Detect which cell encompasses the target text, then output its (x, y) center coordinate. 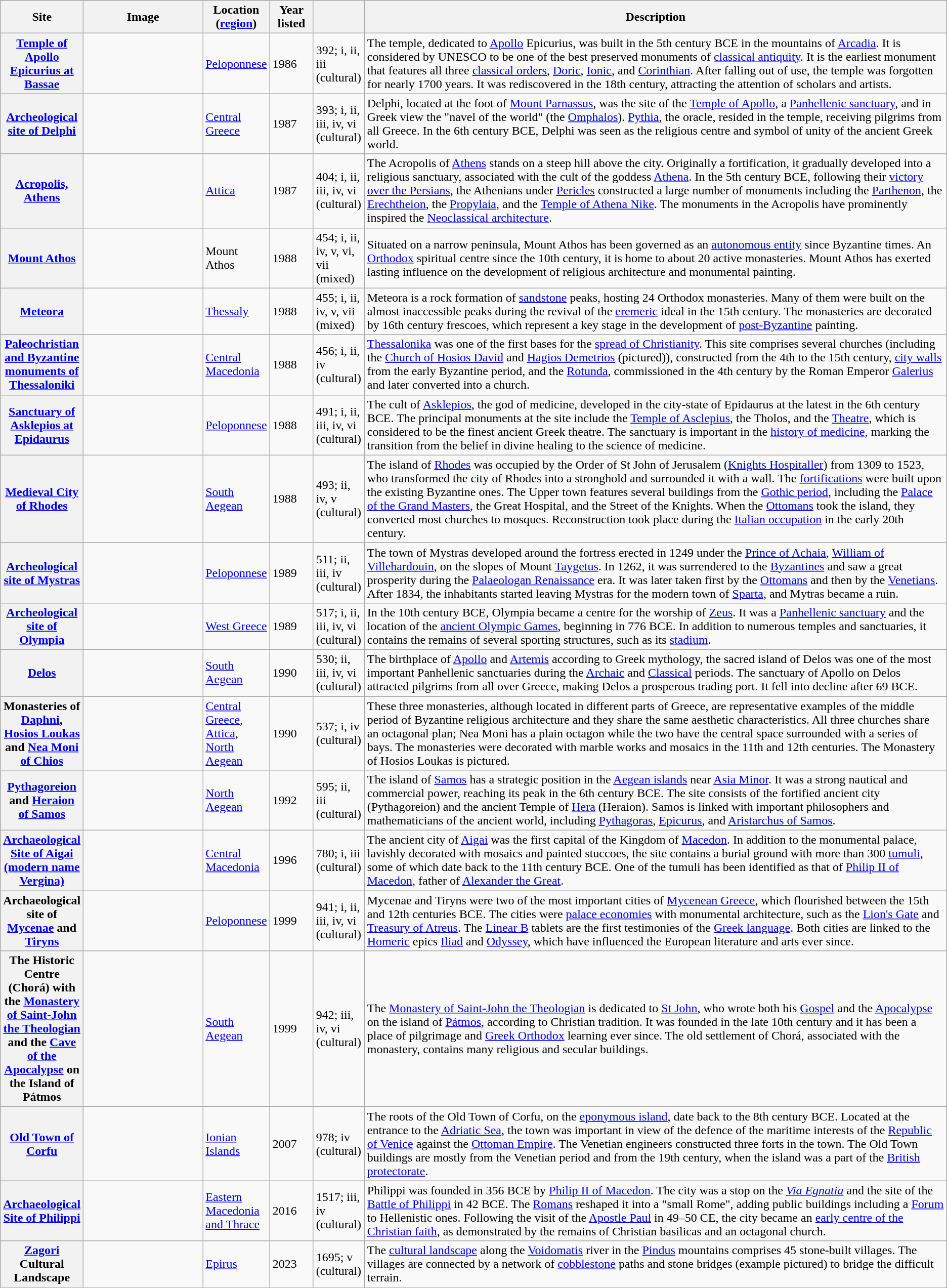
Archeological site of Olympia (42, 626)
Temple of Apollo Epicurius at Bassae (42, 64)
1517; iii, iv (cultural) (339, 1211)
595; ii, iii (cultural) (339, 801)
Paleochristian and Byzantine monuments of Thessaloniki (42, 364)
941; i, ii, iii, iv, vi (cultural) (339, 921)
393; i, ii, iii, iv, vi (cultural) (339, 123)
Description (656, 17)
Medieval City of Rhodes (42, 499)
1695; v (cultural) (339, 1264)
Old Town of Corfu (42, 1144)
530; ii, iii, iv, vi (cultural) (339, 673)
Site (42, 17)
Archaeological site of Mycenae and Tiryns (42, 921)
978; iv (cultural) (339, 1144)
491; i, ii, iii, iv, vi (cultural) (339, 425)
511; ii, iii, iv (cultural) (339, 573)
Archeological site of Mystras (42, 573)
Archeological site of Delphi (42, 123)
493; ii, iv, v (cultural) (339, 499)
780; i, iii (cultural) (339, 860)
Ionian Islands (236, 1144)
Image (143, 17)
West Greece (236, 626)
Epirus (236, 1264)
Archaeological Site of Philippi (42, 1211)
Central Greece, Attica, North Aegean (236, 733)
455; i, ii, iv, v, vii (mixed) (339, 311)
The Historic Centre (Chorá) with the Monastery of Saint-John the Theologian and the Cave of the Apocalypse on the Island of Pátmos (42, 1029)
Delos (42, 673)
2007 (291, 1144)
Pythagoreion and Heraion of Samos (42, 801)
1996 (291, 860)
Thessaly (236, 311)
Archaeological Site of Aigai (modern name Vergina) (42, 860)
1986 (291, 64)
454; i, ii, iv, v, vi, vii (mixed) (339, 258)
Central Greece (236, 123)
392; i, ii, iii (cultural) (339, 64)
Zagori Cultural Landscape (42, 1264)
456; i, ii, iv (cultural) (339, 364)
942; iii, iv, vi (cultural) (339, 1029)
Location (region) (236, 17)
1992 (291, 801)
Year listed (291, 17)
537; i, iv (cultural) (339, 733)
2016 (291, 1211)
517; i, ii, iii, iv, vi (cultural) (339, 626)
Acropolis, Athens (42, 191)
Meteora (42, 311)
Monasteries of Daphni, Hosios Loukas and Nea Moni of Chios (42, 733)
North Aegean (236, 801)
Sanctuary of Asklepios at Epidaurus (42, 425)
Eastern Macedonia and Thrace (236, 1211)
404; i, ii, iii, iv, vi (cultural) (339, 191)
2023 (291, 1264)
Attica (236, 191)
